Identify which cell holds the provided text, then report its (x, y) central coordinate. 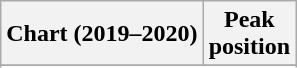
Chart (2019–2020) (102, 34)
Peakposition (249, 34)
